From the cell containing the given text, extract its center point as [X, Y] coordinate. 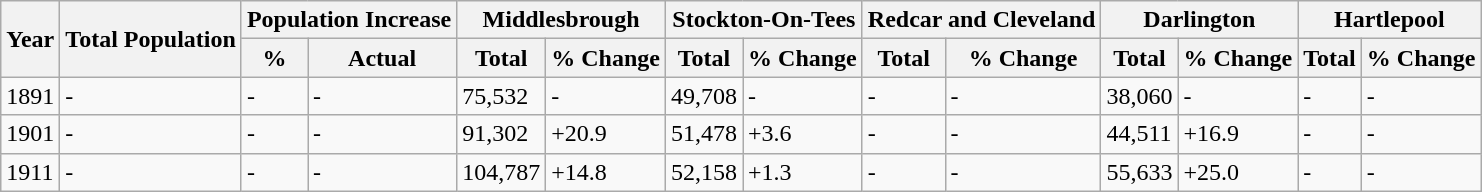
+20.9 [606, 134]
Darlington [1200, 20]
49,708 [704, 96]
104,787 [502, 172]
38,060 [1140, 96]
52,158 [704, 172]
1891 [30, 96]
Actual [382, 58]
% [274, 58]
91,302 [502, 134]
55,633 [1140, 172]
Stockton-On-Tees [764, 20]
44,511 [1140, 134]
Total Population [151, 39]
+14.8 [606, 172]
Population Increase [348, 20]
Redcar and Cleveland [982, 20]
1911 [30, 172]
51,478 [704, 134]
Year [30, 39]
Hartlepool [1390, 20]
+25.0 [1238, 172]
+3.6 [803, 134]
+1.3 [803, 172]
75,532 [502, 96]
+16.9 [1238, 134]
1901 [30, 134]
Middlesbrough [562, 20]
